Capture the cell that displays the provided text and extract its [x, y] central coordinate. 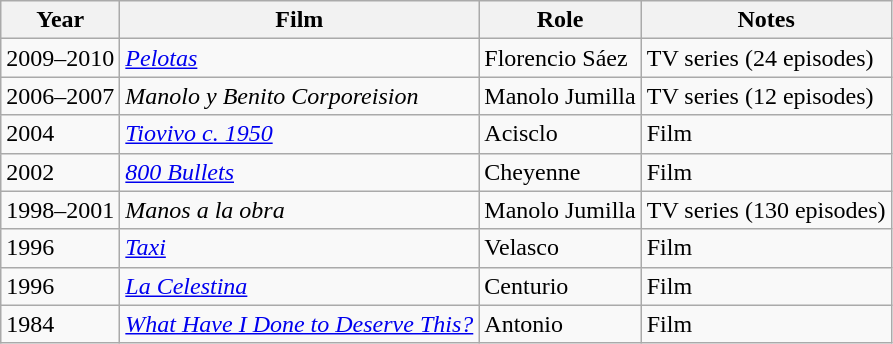
What Have I Done to Deserve This? [300, 324]
Cheyenne [560, 172]
TV series (12 episodes) [766, 96]
Velasco [560, 248]
Tiovivo c. 1950 [300, 134]
Manolo y Benito Corporeision [300, 96]
Pelotas [300, 58]
Notes [766, 20]
Role [560, 20]
TV series (130 episodes) [766, 210]
800 Bullets [300, 172]
Florencio Sáez [560, 58]
1998–2001 [60, 210]
Acisclo [560, 134]
2006–2007 [60, 96]
La Celestina [300, 286]
Year [60, 20]
2002 [60, 172]
2004 [60, 134]
2009–2010 [60, 58]
Antonio [560, 324]
1984 [60, 324]
Taxi [300, 248]
Centurio [560, 286]
Manos a la obra [300, 210]
TV series (24 episodes) [766, 58]
